Search for the cell housing the specified text and yield its [X, Y] center coordinate. 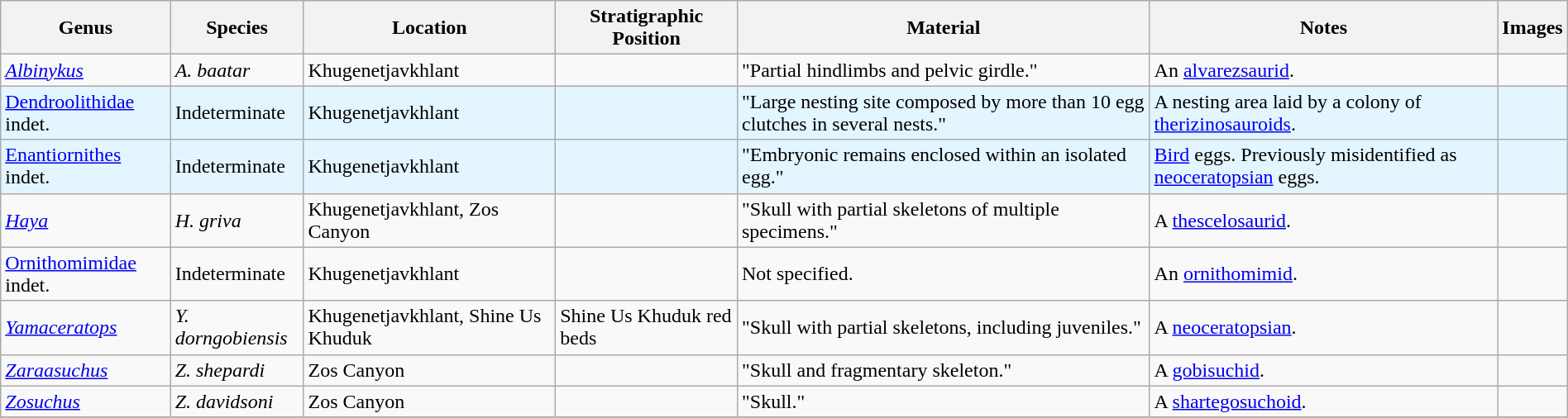
"Skull." [943, 401]
Stratigraphic Position [647, 28]
Ornithomimidae indet. [86, 274]
Khugenetjavkhlant, Zos Canyon [430, 220]
"Large nesting site composed by more than 10 egg clutches in several nests." [943, 112]
"Skull and fragmentary skeleton." [943, 370]
"Embryonic remains enclosed within an isolated egg." [943, 167]
Not specified. [943, 274]
A. baatar [237, 70]
A nesting area laid by a colony of therizinosauroids. [1323, 112]
A neoceratopsian. [1323, 327]
"Skull with partial skeletons, including juveniles." [943, 327]
Shine Us Khuduk red beds [647, 327]
A shartegosuchoid. [1323, 401]
"Skull with partial skeletons of multiple specimens." [943, 220]
Haya [86, 220]
Species [237, 28]
A gobisuchid. [1323, 370]
"Partial hindlimbs and pelvic girdle." [943, 70]
An ornithomimid. [1323, 274]
Material [943, 28]
Genus [86, 28]
Z. davidsoni [237, 401]
Y. dorngobiensis [237, 327]
An alvarezsaurid. [1323, 70]
Yamaceratops [86, 327]
Images [1532, 28]
Zaraasuchus [86, 370]
Z. shepardi [237, 370]
Dendroolithidae indet. [86, 112]
Notes [1323, 28]
Location [430, 28]
Khugenetjavkhlant, Shine Us Khuduk [430, 327]
Enantiornithes indet. [86, 167]
Bird eggs. Previously misidentified as neoceratopsian eggs. [1323, 167]
H. griva [237, 220]
Zosuchus [86, 401]
Albinykus [86, 70]
A thescelosaurid. [1323, 220]
